Determine the (X, Y) coordinate at the center of the cell enclosing the given text.  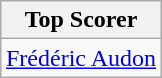
Top Scorer (80, 20)
Frédéric Audon (80, 58)
